Locate the cell with the specified text and output its (X, Y) center coordinate. 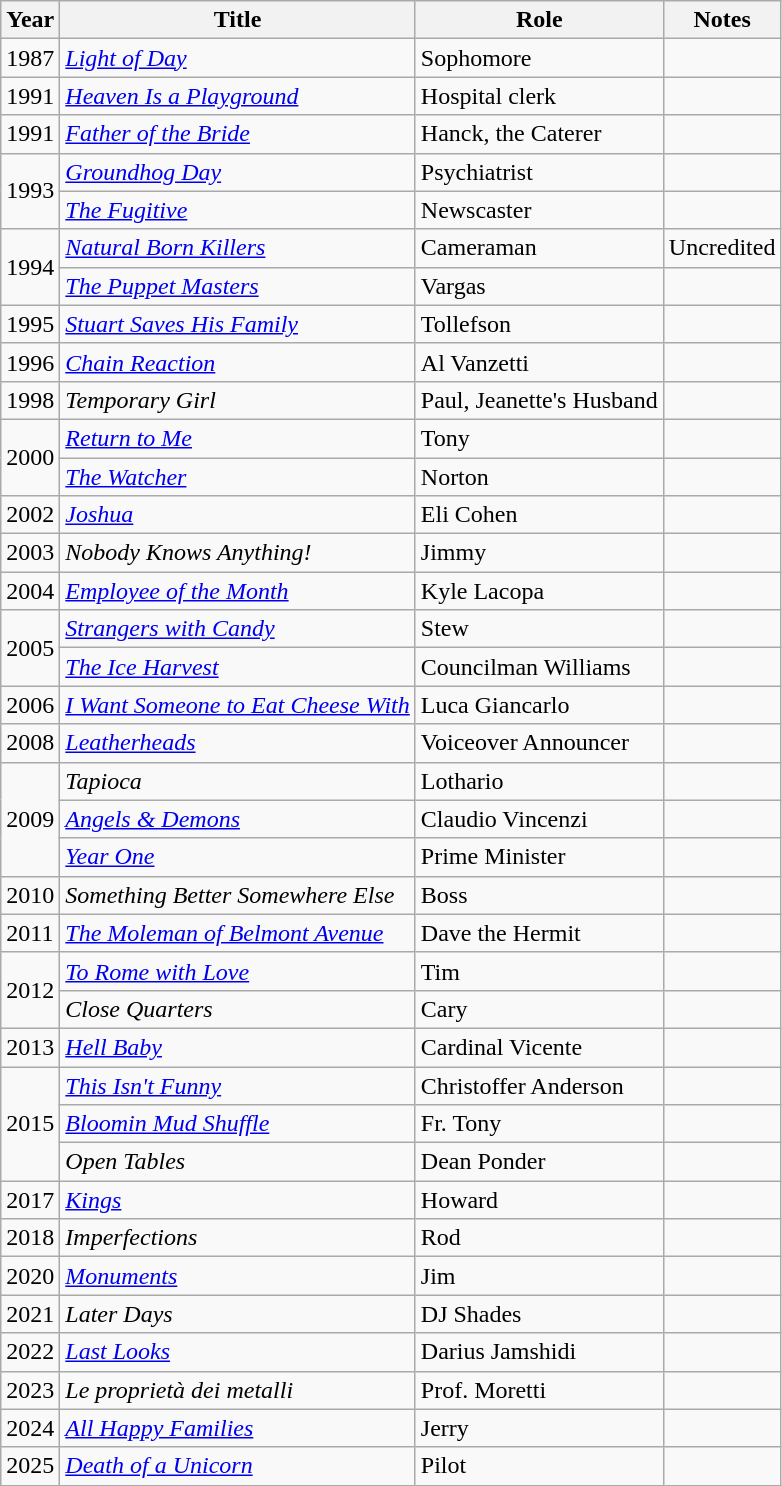
Title (238, 20)
Tim (539, 971)
2006 (30, 705)
1998 (30, 400)
Monuments (238, 1276)
2024 (30, 1428)
Role (539, 20)
This Isn't Funny (238, 1085)
Claudio Vincenzi (539, 819)
Year (30, 20)
Fr. Tony (539, 1124)
Death of a Unicorn (238, 1466)
Open Tables (238, 1162)
Groundhog Day (238, 172)
Last Looks (238, 1352)
Prof. Moretti (539, 1390)
The Watcher (238, 477)
2021 (30, 1314)
Boss (539, 895)
The Fugitive (238, 210)
I Want Someone to Eat Cheese With (238, 705)
Jimmy (539, 553)
Father of the Bride (238, 134)
Dave the Hermit (539, 933)
Kings (238, 1200)
2023 (30, 1390)
Howard (539, 1200)
Hell Baby (238, 1047)
2025 (30, 1466)
Dean Ponder (539, 1162)
1993 (30, 191)
Psychiatrist (539, 172)
2022 (30, 1352)
Light of Day (238, 58)
Joshua (238, 515)
Jim (539, 1276)
Kyle Lacopa (539, 591)
Tony (539, 438)
Stew (539, 629)
2002 (30, 515)
Darius Jamshidi (539, 1352)
Rod (539, 1238)
2017 (30, 1200)
Something Better Somewhere Else (238, 895)
Hospital clerk (539, 96)
Year One (238, 857)
Tapioca (238, 781)
The Puppet Masters (238, 286)
Luca Giancarlo (539, 705)
Heaven Is a Playground (238, 96)
Hanck, the Caterer (539, 134)
Nobody Knows Anything! (238, 553)
Chain Reaction (238, 362)
DJ Shades (539, 1314)
2012 (30, 990)
Later Days (238, 1314)
1996 (30, 362)
2004 (30, 591)
2009 (30, 819)
To Rome with Love (238, 971)
Councilman Williams (539, 667)
1995 (30, 324)
Leatherheads (238, 743)
Prime Minister (539, 857)
2015 (30, 1123)
Tollefson (539, 324)
Angels & Demons (238, 819)
Vargas (539, 286)
Cameraman (539, 248)
Close Quarters (238, 1009)
Return to Me (238, 438)
Natural Born Killers (238, 248)
Cardinal Vicente (539, 1047)
Cary (539, 1009)
Paul, Jeanette's Husband (539, 400)
2003 (30, 553)
Stuart Saves His Family (238, 324)
Temporary Girl (238, 400)
Voiceover Announcer (539, 743)
Al Vanzetti (539, 362)
2013 (30, 1047)
Pilot (539, 1466)
Uncredited (722, 248)
2008 (30, 743)
Imperfections (238, 1238)
2005 (30, 648)
2018 (30, 1238)
2020 (30, 1276)
The Moleman of Belmont Avenue (238, 933)
Bloomin Mud Shuffle (238, 1124)
Strangers with Candy (238, 629)
1994 (30, 267)
Lothario (539, 781)
Jerry (539, 1428)
Le proprietà dei metalli (238, 1390)
Notes (722, 20)
Christoffer Anderson (539, 1085)
1987 (30, 58)
The Ice Harvest (238, 667)
2011 (30, 933)
Eli Cohen (539, 515)
2000 (30, 457)
Newscaster (539, 210)
Employee of the Month (238, 591)
Sophomore (539, 58)
All Happy Families (238, 1428)
2010 (30, 895)
Norton (539, 477)
